Find where the given text appears and provide that cell's center as [X, Y] coordinate. 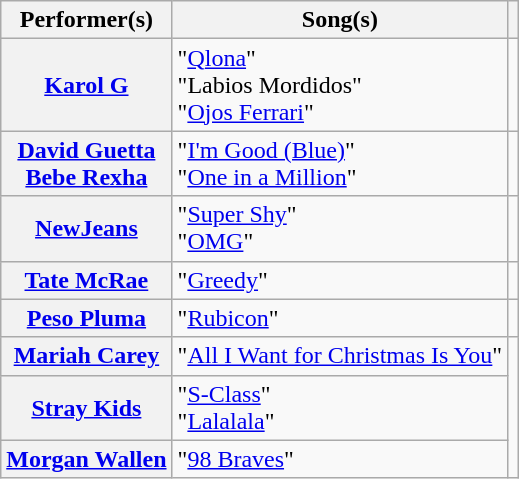
"98 Braves" [340, 459]
NewJeans [86, 228]
Peso Pluma [86, 318]
Morgan Wallen [86, 459]
"Rubicon" [340, 318]
Karol G [86, 85]
"Greedy" [340, 280]
"All I Want for Christmas Is You" [340, 356]
"I'm Good (Blue)""One in a Million" [340, 164]
Stray Kids [86, 408]
Mariah Carey [86, 356]
"S-Class""Lalalala" [340, 408]
Performer(s) [86, 20]
"Super Shy""OMG" [340, 228]
"Qlona""Labios Mordidos""Ojos Ferrari" [340, 85]
Tate McRae [86, 280]
Song(s) [340, 20]
David GuettaBebe Rexha [86, 164]
